Extract the (x, y) coordinate from the center of the cell holding the provided text.  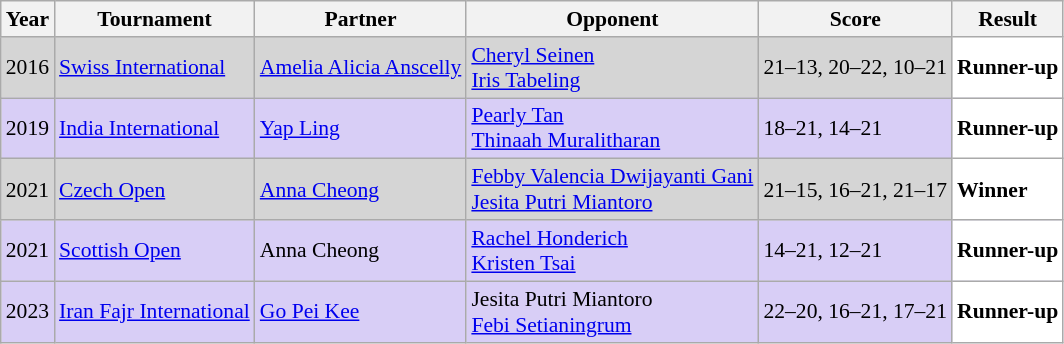
India International (154, 128)
Score (855, 19)
Result (1008, 19)
Rachel Honderich Kristen Tsai (612, 250)
Scottish Open (154, 250)
Amelia Alicia Anscelly (361, 68)
2019 (28, 128)
Partner (361, 19)
Febby Valencia Dwijayanti Gani Jesita Putri Miantoro (612, 190)
Opponent (612, 19)
Iran Fajr International (154, 312)
Cheryl Seinen Iris Tabeling (612, 68)
Jesita Putri Miantoro Febi Setianingrum (612, 312)
21–13, 20–22, 10–21 (855, 68)
14–21, 12–21 (855, 250)
Swiss International (154, 68)
Czech Open (154, 190)
18–21, 14–21 (855, 128)
21–15, 16–21, 21–17 (855, 190)
2016 (28, 68)
Winner (1008, 190)
Tournament (154, 19)
Pearly Tan Thinaah Muralitharan (612, 128)
Yap Ling (361, 128)
Year (28, 19)
22–20, 16–21, 17–21 (855, 312)
Go Pei Kee (361, 312)
2023 (28, 312)
